Capture the cell that displays the provided text and extract its [X, Y] central coordinate. 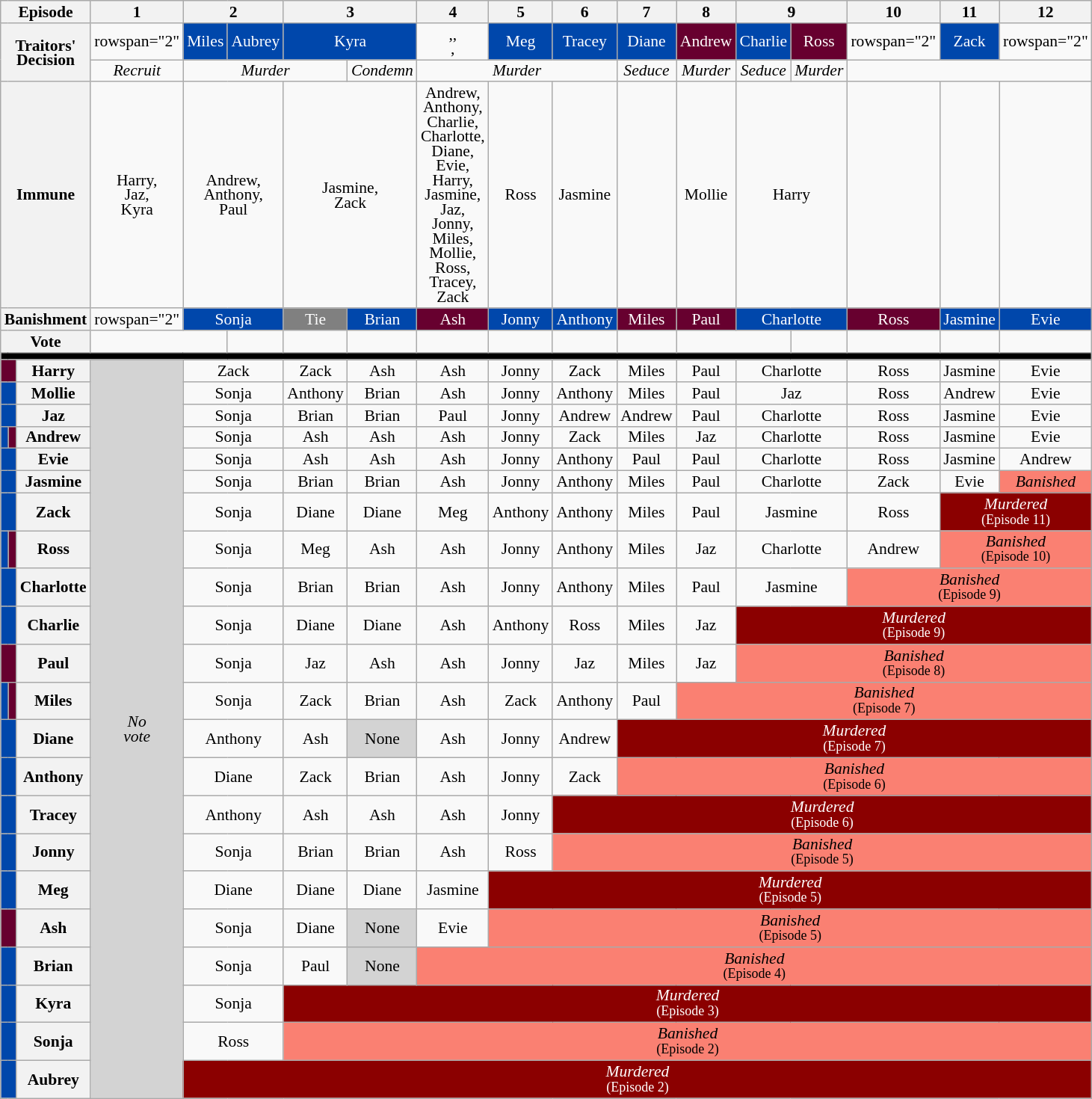
3 [350, 12]
2 [233, 12]
6 [584, 12]
Banishment [46, 319]
Novote [137, 730]
Banished (Episode 2) [688, 1042]
Recruit [137, 71]
11 [969, 12]
Andrew,Anthony,Charlie,Charlotte,Diane,Evie,Harry,Jasmine,Jaz,Jonny,Miles,Mollie,Ross,Tracey,Zack [453, 196]
Banished (Episode 10) [1016, 550]
Murdered (Episode 11) [1016, 511]
Banished [1046, 482]
,,, [453, 42]
Harry,Jaz,Kyra [137, 196]
Traitors'Decision [46, 52]
Banished (Episode 4) [755, 966]
1 [137, 12]
Episode [46, 12]
Murdered (Episode 5) [791, 891]
10 [893, 12]
Andrew,Anthony,Paul [233, 196]
5 [521, 12]
9 [791, 12]
Murdered (Episode 2) [638, 1080]
12 [1046, 12]
7 [647, 12]
Banished (Episode 9) [969, 588]
Murdered (Episode 6) [822, 815]
Banished (Episode 8) [913, 664]
Murdered (Episode 3) [688, 1003]
4 [453, 12]
Jasmine,Zack [350, 196]
Murdered (Episode 9) [913, 625]
Immune [46, 196]
Tie [315, 319]
Condemn [383, 71]
Vote [46, 342]
Banished (Episode 7) [884, 701]
Banished (Episode 6) [854, 778]
Murdered (Episode 7) [854, 739]
8 [706, 12]
